Pinpoint the cell where the given text exists, returning its [x, y] midpoint coordinate. 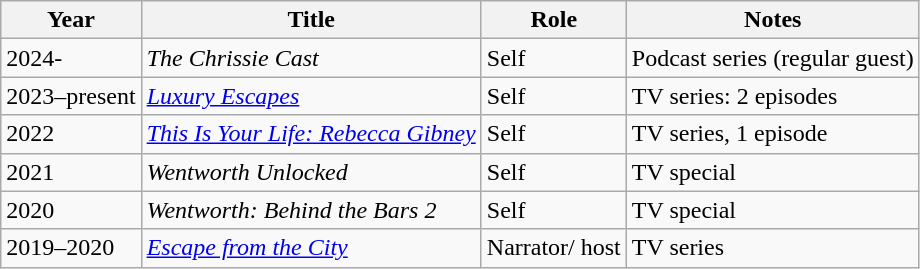
Escape from the City [311, 248]
2022 [71, 134]
2021 [71, 172]
TV series, 1 episode [772, 134]
2024- [71, 58]
This Is Your Life: Rebecca Gibney [311, 134]
Wentworth: Behind the Bars 2 [311, 210]
2023–present [71, 96]
TV series: 2 episodes [772, 96]
Narrator/ host [554, 248]
Podcast series (regular guest) [772, 58]
TV series [772, 248]
Notes [772, 20]
2020 [71, 210]
2019–2020 [71, 248]
Luxury Escapes [311, 96]
Title [311, 20]
The Chrissie Cast [311, 58]
Year [71, 20]
Role [554, 20]
Wentworth Unlocked [311, 172]
